Output the [X, Y] coordinate of the center of the cell containing the given text.  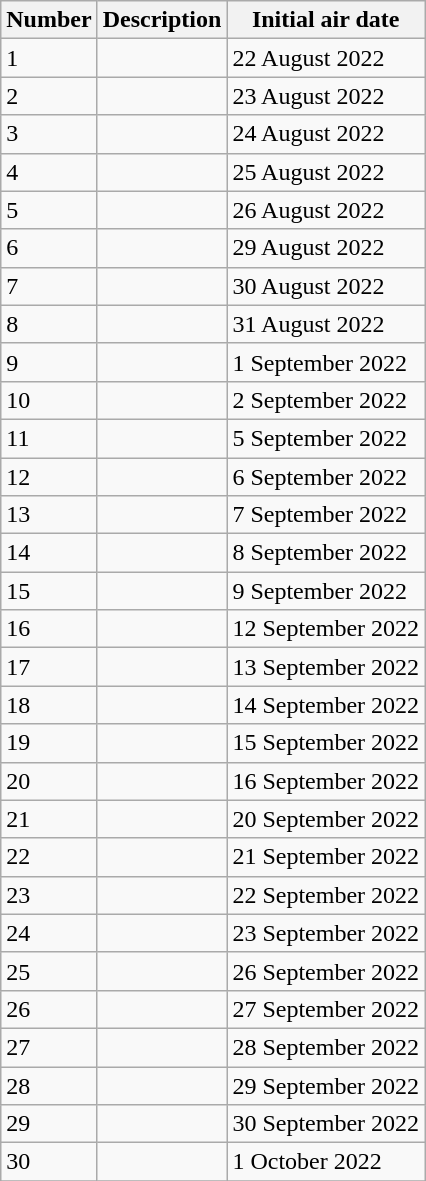
5 September 2022 [326, 438]
21 September 2022 [326, 857]
22 [49, 857]
Number [49, 20]
5 [49, 210]
4 [49, 172]
25 August 2022 [326, 172]
1 [49, 58]
17 [49, 667]
22 September 2022 [326, 895]
6 [49, 248]
22 August 2022 [326, 58]
7 [49, 286]
19 [49, 743]
14 [49, 553]
Initial air date [326, 20]
31 August 2022 [326, 324]
23 August 2022 [326, 96]
21 [49, 819]
9 [49, 362]
28 September 2022 [326, 1047]
16 September 2022 [326, 781]
13 September 2022 [326, 667]
12 September 2022 [326, 629]
23 [49, 895]
11 [49, 438]
26 August 2022 [326, 210]
20 [49, 781]
1 September 2022 [326, 362]
20 September 2022 [326, 819]
1 October 2022 [326, 1162]
6 September 2022 [326, 477]
27 [49, 1047]
30 [49, 1162]
29 August 2022 [326, 248]
26 September 2022 [326, 971]
2 [49, 96]
14 September 2022 [326, 705]
24 [49, 933]
15 [49, 591]
28 [49, 1085]
30 September 2022 [326, 1124]
12 [49, 477]
Description [162, 20]
9 September 2022 [326, 591]
25 [49, 971]
23 September 2022 [326, 933]
24 August 2022 [326, 134]
2 September 2022 [326, 400]
8 [49, 324]
16 [49, 629]
3 [49, 134]
27 September 2022 [326, 1009]
13 [49, 515]
30 August 2022 [326, 286]
29 September 2022 [326, 1085]
8 September 2022 [326, 553]
26 [49, 1009]
10 [49, 400]
18 [49, 705]
7 September 2022 [326, 515]
29 [49, 1124]
15 September 2022 [326, 743]
